Locate the cell with the specified text and output its (x, y) center coordinate. 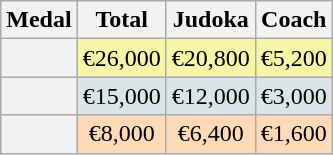
€8,000 (122, 134)
Coach (294, 20)
€3,000 (294, 96)
€12,000 (210, 96)
€26,000 (122, 58)
€1,600 (294, 134)
Judoka (210, 20)
€15,000 (122, 96)
€20,800 (210, 58)
€5,200 (294, 58)
€6,400 (210, 134)
Total (122, 20)
Medal (39, 20)
